Capture the cell that displays the provided text and extract its [X, Y] central coordinate. 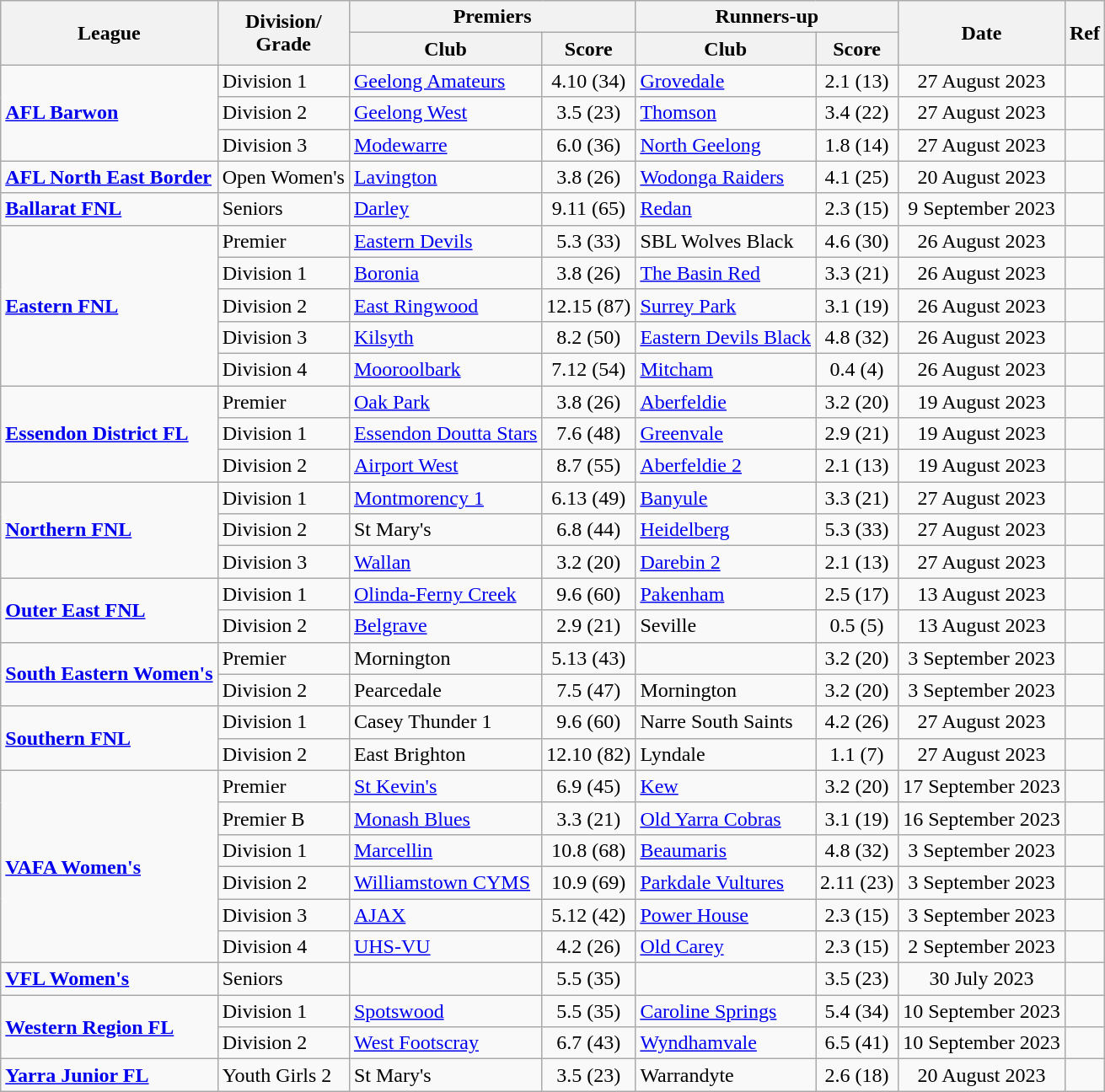
1.1 (7) [857, 754]
North Geelong [726, 145]
4.1 (25) [857, 177]
Montmorency 1 [445, 498]
2.5 (17) [857, 594]
Banyule [726, 498]
Marcellin [445, 850]
Ballarat FNL [110, 209]
Belgrave [445, 626]
Outer East FNL [110, 610]
Redan [726, 209]
5.4 (34) [857, 1011]
Ref [1084, 33]
7.6 (48) [588, 434]
Youth Girls 2 [283, 1075]
Kew [726, 786]
0.5 (5) [857, 626]
5.13 (43) [588, 658]
Greenvale [726, 434]
St Kevin's [445, 786]
Mooroolbark [445, 369]
Mitcham [726, 369]
Essendon District FL [110, 434]
Premiers [492, 17]
Narre South Saints [726, 722]
6.0 (36) [588, 145]
Western Region FL [110, 1027]
Airport West [445, 466]
Yarra Junior FL [110, 1075]
0.4 (4) [857, 369]
VAFA Women's [110, 866]
8.7 (55) [588, 466]
Southern FNL [110, 738]
Grovedale [726, 81]
4.10 (34) [588, 81]
2.6 (18) [857, 1075]
Power House [726, 914]
Boronia [445, 273]
Open Women's [283, 177]
Essendon Doutta Stars [445, 434]
6.5 (41) [857, 1043]
Premier B [283, 818]
Aberfeldie [726, 402]
12.15 (87) [588, 305]
Aberfeldie 2 [726, 466]
1.8 (14) [857, 145]
Olinda-Ferny Creek [445, 594]
Parkdale Vultures [726, 882]
2.11 (23) [857, 882]
AJAX [445, 914]
9.11 (65) [588, 209]
4.6 (30) [857, 241]
30 July 2023 [982, 979]
Warrandyte [726, 1075]
9 September 2023 [982, 209]
Eastern Devils Black [726, 337]
East Brighton [445, 754]
Runners-up [767, 17]
UHS-VU [445, 947]
Northern FNL [110, 530]
Geelong Amateurs [445, 81]
10.8 (68) [588, 850]
Eastern Devils [445, 241]
Lyndale [726, 754]
Division/Grade [283, 33]
Caroline Springs [726, 1011]
Geelong West [445, 113]
6.13 (49) [588, 498]
VFL Women's [110, 979]
2 September 2023 [982, 947]
3.4 (22) [857, 113]
Wodonga Raiders [726, 177]
Old Carey [726, 947]
6.8 (44) [588, 530]
10.9 (69) [588, 882]
Darebin 2 [726, 562]
East Ringwood [445, 305]
Oak Park [445, 402]
8.2 (50) [588, 337]
Thomson [726, 113]
West Footscray [445, 1043]
Seville [726, 626]
7.12 (54) [588, 369]
Wyndhamvale [726, 1043]
Heidelberg [726, 530]
Beaumaris [726, 850]
Darley [445, 209]
Monash Blues [445, 818]
The Basin Red [726, 273]
16 September 2023 [982, 818]
Williamstown CYMS [445, 882]
AFL Barwon [110, 113]
Modewarre [445, 145]
5.12 (42) [588, 914]
Casey Thunder 1 [445, 722]
SBL Wolves Black [726, 241]
17 September 2023 [982, 786]
Spotswood [445, 1011]
Lavington [445, 177]
Pearcedale [445, 690]
Pakenham [726, 594]
6.7 (43) [588, 1043]
6.9 (45) [588, 786]
Kilsyth [445, 337]
Wallan [445, 562]
AFL North East Border [110, 177]
12.10 (82) [588, 754]
South Eastern Women's [110, 674]
Eastern FNL [110, 305]
7.5 (47) [588, 690]
Date [982, 33]
Old Yarra Cobras [726, 818]
Surrey Park [726, 305]
League [110, 33]
